Locate the cell with the specified text and output its [x, y] center coordinate. 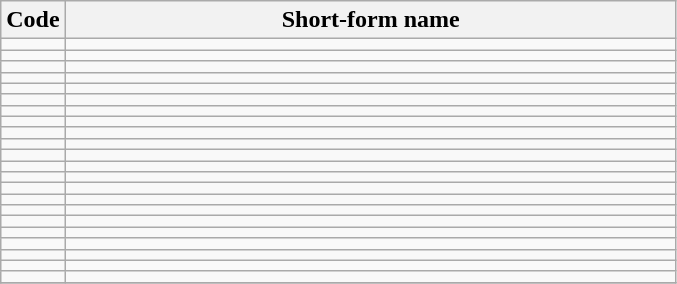
Code [33, 20]
Short-form name [370, 20]
